For the text-containing cell, return its midpoint in [X, Y] coordinate format. 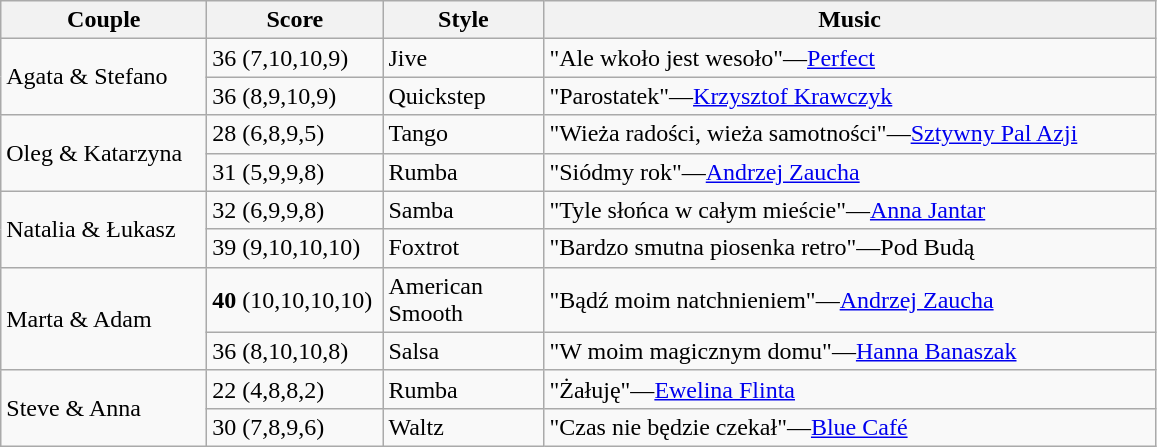
Waltz [464, 427]
Oleg & Katarzyna [104, 153]
Jive [464, 58]
22 (4,8,8,2) [295, 389]
"Czas nie będzie czekał"—Blue Café [850, 427]
Quickstep [464, 96]
40 (10,10,10,10) [295, 300]
36 (8,10,10,8) [295, 351]
"Tyle słońca w całym mieście"—Anna Jantar [850, 210]
Natalia & Łukasz [104, 229]
"Żałuję"—Ewelina Flinta [850, 389]
"Bądź moim natchnieniem"—Andrzej Zaucha [850, 300]
Style [464, 20]
36 (8,9,10,9) [295, 96]
Score [295, 20]
28 (6,8,9,5) [295, 134]
31 (5,9,9,8) [295, 172]
Samba [464, 210]
Steve & Anna [104, 408]
"Ale wkoło jest wesoło"—Perfect [850, 58]
Foxtrot [464, 248]
Agata & Stefano [104, 77]
"W moim magicznym domu"—Hanna Banaszak [850, 351]
American Smooth [464, 300]
Tango [464, 134]
39 (9,10,10,10) [295, 248]
Music [850, 20]
Salsa [464, 351]
36 (7,10,10,9) [295, 58]
"Bardzo smutna piosenka retro"—Pod Budą [850, 248]
32 (6,9,9,8) [295, 210]
Couple [104, 20]
"Wieża radości, wieża samotności"—Sztywny Pal Azji [850, 134]
30 (7,8,9,6) [295, 427]
"Siódmy rok"—Andrzej Zaucha [850, 172]
Marta & Adam [104, 318]
"Parostatek"—Krzysztof Krawczyk [850, 96]
